Search for the cell housing the specified text and yield its [X, Y] center coordinate. 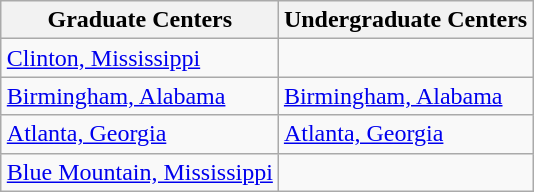
Blue Mountain, Mississippi [140, 172]
Undergraduate Centers [405, 20]
Graduate Centers [140, 20]
Clinton, Mississippi [140, 58]
